Extract the (X, Y) coordinate from the center of the cell holding the provided text.  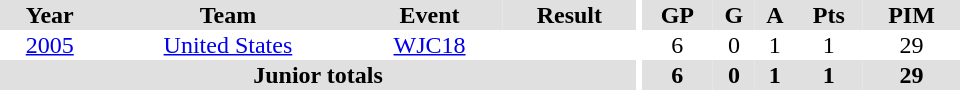
WJC18 (429, 45)
Event (429, 15)
Pts (829, 15)
Junior totals (318, 75)
Team (228, 15)
Result (570, 15)
GP (678, 15)
Year (50, 15)
2005 (50, 45)
United States (228, 45)
A (775, 15)
G (734, 15)
PIM (912, 15)
